Determine the (x, y) coordinate at the center of the cell enclosing the given text.  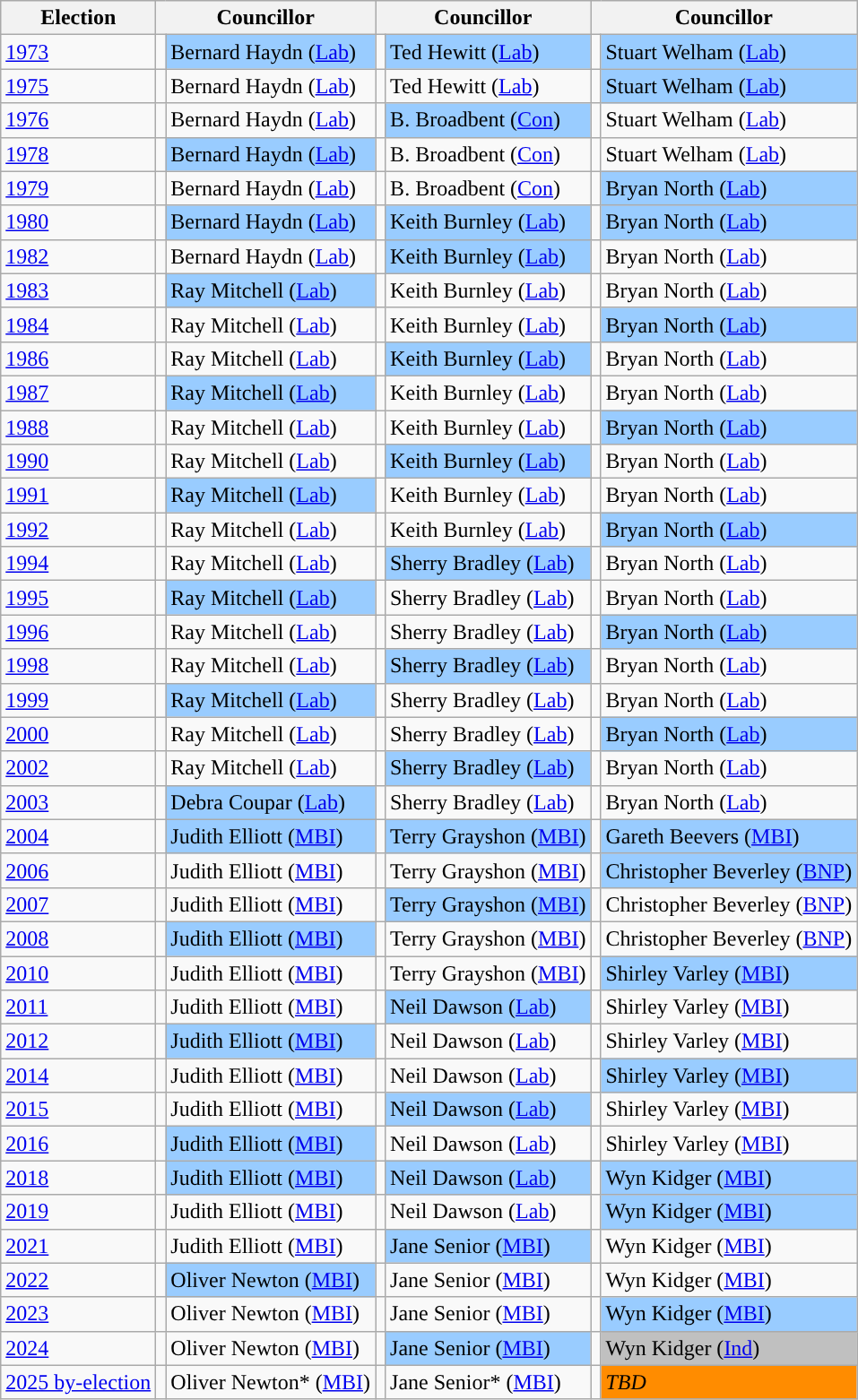
1986 (79, 359)
1995 (79, 598)
2014 (79, 1076)
1998 (79, 666)
1992 (79, 530)
1988 (79, 428)
Jane Senior* (MBI) (488, 1382)
Oliver Newton* (MBI) (271, 1382)
2015 (79, 1110)
1982 (79, 256)
Election (79, 18)
1976 (79, 120)
2022 (79, 1280)
2002 (79, 768)
1999 (79, 700)
1991 (79, 496)
2010 (79, 972)
1987 (79, 393)
2019 (79, 1212)
2018 (79, 1178)
2016 (79, 1144)
1983 (79, 290)
2025 by-election (79, 1382)
1996 (79, 632)
Debra Coupar (Lab) (271, 802)
Gareth Beevers (MBI) (729, 836)
2021 (79, 1246)
2004 (79, 836)
1975 (79, 86)
1994 (79, 564)
2012 (79, 1041)
1978 (79, 154)
1990 (79, 462)
Wyn Kidger (Ind) (729, 1348)
1984 (79, 324)
TBD (729, 1382)
1973 (79, 52)
2003 (79, 802)
2000 (79, 734)
2008 (79, 938)
2023 (79, 1314)
2007 (79, 904)
1979 (79, 188)
2024 (79, 1348)
1980 (79, 222)
2011 (79, 1007)
2006 (79, 870)
